For the text-containing cell, return its midpoint in (X, Y) coordinate format. 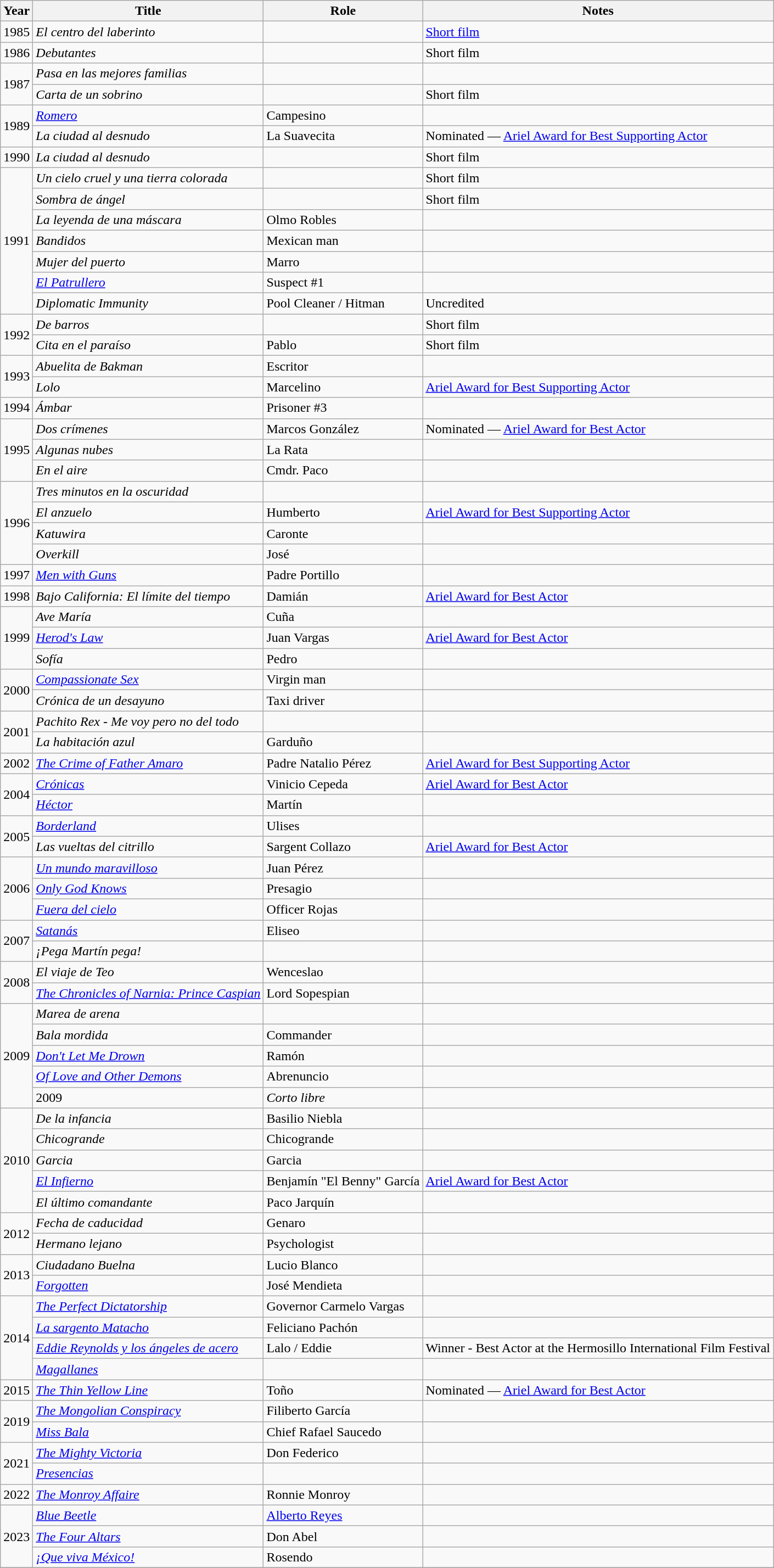
Mexican man (343, 240)
Padre Portillo (343, 575)
De barros (148, 324)
Lucio Blanco (343, 1264)
Caronte (343, 533)
2013 (16, 1275)
Don Federico (343, 1453)
1992 (16, 335)
Don't Let Me Drown (148, 1056)
2023 (16, 1536)
2004 (16, 794)
Marcos González (343, 429)
Satanás (148, 931)
Pachito Rex - Me voy pero no del todo (148, 721)
Overkill (148, 554)
Un mundo maravilloso (148, 867)
Abuelita de Bakman (148, 366)
La Suavecita (343, 136)
Carta de un sobrino (148, 94)
2008 (16, 983)
2000 (16, 690)
1985 (16, 32)
Sargent Collazo (343, 847)
The Mighty Victoria (148, 1453)
Tres minutos en la oscuridad (148, 491)
La leyenda de una máscara (148, 220)
¡Que viva México! (148, 1557)
Fuera del cielo (148, 909)
Presencias (148, 1474)
Vinicio Cepeda (343, 784)
Crónica de un desayuno (148, 701)
Eddie Reynolds y los ángeles de acero (148, 1348)
2022 (16, 1494)
Bala mordida (148, 1035)
Katuwira (148, 533)
Juan Pérez (343, 867)
2021 (16, 1463)
Héctor (148, 805)
Governor Carmelo Vargas (343, 1307)
Campesino (343, 115)
Taxi driver (343, 701)
Bandidos (148, 240)
Only God Knows (148, 888)
1986 (16, 53)
Ramón (343, 1056)
Debutantes (148, 53)
Magallanes (148, 1369)
Wenceslao (343, 972)
Garduño (343, 742)
Eliseo (343, 931)
Uncredited (598, 304)
Officer Rojas (343, 909)
Basilio Niebla (343, 1118)
Feliciano Pachón (343, 1328)
Algunas nubes (148, 450)
En el aire (148, 471)
Chief Rafael Saucedo (343, 1432)
1998 (16, 596)
2014 (16, 1338)
1999 (16, 638)
Ulises (343, 826)
Don Abel (343, 1536)
Un cielo cruel y una tierra colorada (148, 178)
2001 (16, 732)
Abrenuncio (343, 1077)
Romero (148, 115)
Marro (343, 262)
Commander (343, 1035)
Men with Guns (148, 575)
Escritor (343, 366)
The Crime of Father Amaro (148, 763)
Bajo California: El límite del tiempo (148, 596)
El viaje de Teo (148, 972)
The Perfect Dictatorship (148, 1307)
1995 (16, 450)
La Rata (343, 450)
Cuña (343, 617)
Nominated — Ariel Award for Best Supporting Actor (598, 136)
Ciudadano Buelna (148, 1264)
Rosendo (343, 1557)
Cmdr. Paco (343, 471)
La sargento Matacho (148, 1328)
2005 (16, 836)
Borderland (148, 826)
The Mongolian Conspiracy (148, 1411)
2006 (16, 888)
José (343, 554)
Presagio (343, 888)
2010 (16, 1160)
Genaro (343, 1223)
The Chronicles of Narnia: Prince Caspian (148, 993)
1997 (16, 575)
Fecha de caducidad (148, 1223)
Corto libre (343, 1097)
2002 (16, 763)
Ave María (148, 617)
Padre Natalio Pérez (343, 763)
Pedro (343, 659)
Humberto (343, 512)
Cita en el paraíso (148, 345)
2015 (16, 1390)
Juan Vargas (343, 638)
2019 (16, 1421)
Crónicas (148, 784)
1987 (16, 84)
The Four Altars (148, 1536)
Virgin man (343, 680)
Mujer del puerto (148, 262)
2012 (16, 1233)
2007 (16, 941)
Suspect #1 (343, 283)
1996 (16, 523)
Pool Cleaner / Hitman (343, 304)
Winner - Best Actor at the Hermosillo International Film Festival (598, 1348)
1994 (16, 408)
Notes (598, 11)
José Mendieta (343, 1286)
Pablo (343, 345)
Herod's Law (148, 638)
Sofía (148, 659)
El anzuelo (148, 512)
1989 (16, 126)
Marea de arena (148, 1014)
Hermano lejano (148, 1244)
Ámbar (148, 408)
1993 (16, 377)
Paco Jarquín (343, 1202)
De la infancia (148, 1118)
Role (343, 11)
El centro del laberinto (148, 32)
Diplomatic Immunity (148, 304)
El Patrullero (148, 283)
Dos crímenes (148, 429)
Sombra de ángel (148, 199)
Lalo / Eddie (343, 1348)
Filiberto García (343, 1411)
Compassionate Sex (148, 680)
Psychologist (343, 1244)
¡Pega Martín pega! (148, 951)
El último comandante (148, 1202)
The Monroy Affaire (148, 1494)
1990 (16, 157)
Year (16, 11)
Olmo Robles (343, 220)
El Infierno (148, 1181)
Pasa en las mejores familias (148, 74)
Lord Sopespian (343, 993)
Miss Bala (148, 1432)
Alberto Reyes (343, 1515)
Of Love and Other Demons (148, 1077)
Las vueltas del citrillo (148, 847)
Martín (343, 805)
Ronnie Monroy (343, 1494)
Forgotten (148, 1286)
Benjamín "El Benny" García (343, 1181)
1991 (16, 240)
Damián (343, 596)
Toño (343, 1390)
Blue Beetle (148, 1515)
Lolo (148, 387)
The Thin Yellow Line (148, 1390)
La habitación azul (148, 742)
Marcelino (343, 387)
Title (148, 11)
Prisoner #3 (343, 408)
